Extract the (X, Y) coordinate from the center of the cell holding the provided text.  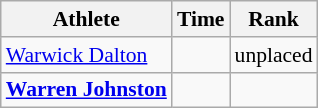
Time (201, 19)
unplaced (274, 55)
Rank (274, 19)
Athlete (86, 19)
Warren Johnston (86, 90)
Warwick Dalton (86, 55)
